Pinpoint the cell where the given text exists, returning its [x, y] midpoint coordinate. 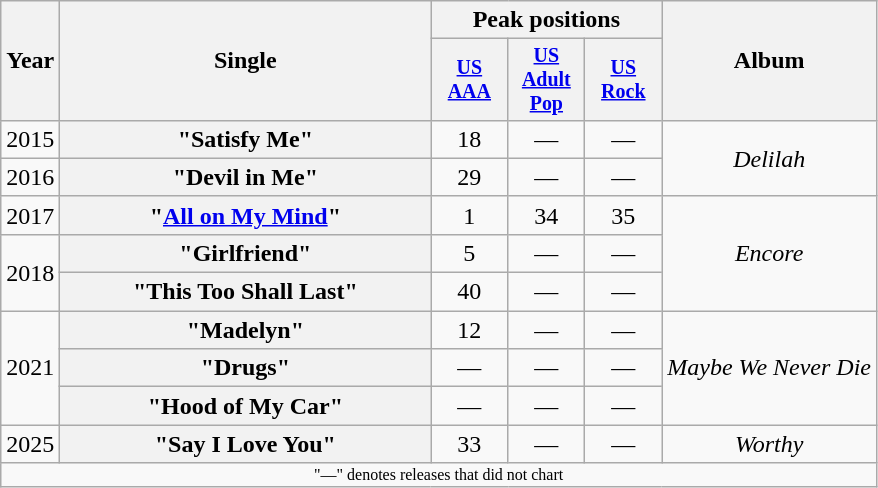
34 [546, 215]
Album [770, 61]
35 [624, 215]
29 [470, 177]
40 [470, 292]
Encore [770, 253]
"Satisfy Me" [246, 139]
2025 [30, 444]
US AdultPop [546, 80]
"Drugs" [246, 368]
"Madelyn" [246, 330]
33 [470, 444]
"Say I Love You" [246, 444]
Maybe We Never Die [770, 368]
2021 [30, 368]
5 [470, 253]
"This Too Shall Last" [246, 292]
"Girlfriend" [246, 253]
Year [30, 61]
2016 [30, 177]
12 [470, 330]
2015 [30, 139]
US Rock [624, 80]
2017 [30, 215]
"Hood of My Car" [246, 406]
USAAA [470, 80]
Peak positions [546, 20]
1 [470, 215]
"Devil in Me" [246, 177]
"All on My Mind" [246, 215]
Worthy [770, 444]
18 [470, 139]
Delilah [770, 158]
Single [246, 61]
"—" denotes releases that did not chart [439, 475]
2018 [30, 272]
